Pinpoint the cell where the given text exists, returning its (X, Y) midpoint coordinate. 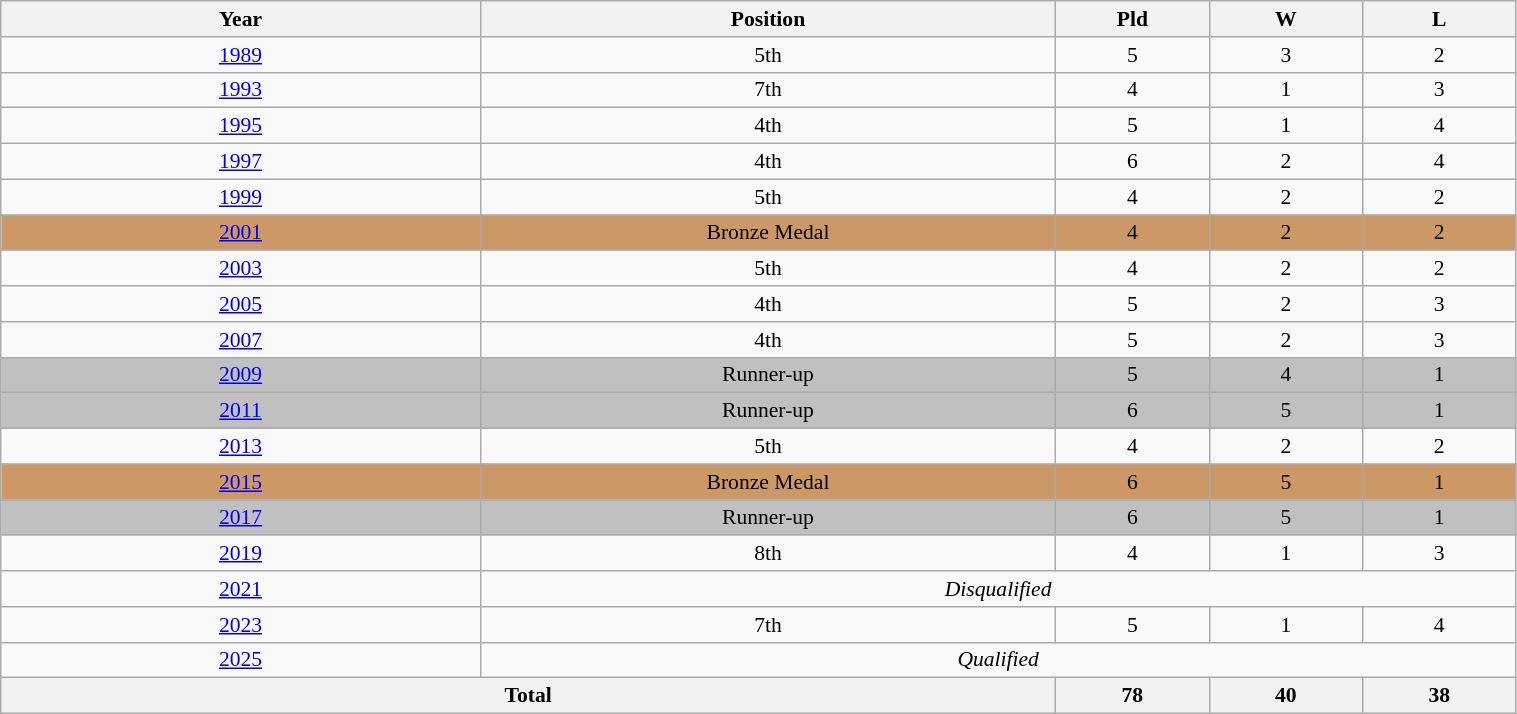
L (1440, 19)
1997 (241, 162)
78 (1132, 696)
Disqualified (998, 589)
2015 (241, 482)
1995 (241, 126)
2019 (241, 554)
Qualified (998, 660)
2013 (241, 447)
1999 (241, 197)
Pld (1132, 19)
Position (768, 19)
2025 (241, 660)
2005 (241, 304)
2007 (241, 340)
2023 (241, 625)
2001 (241, 233)
8th (768, 554)
1989 (241, 55)
2009 (241, 375)
38 (1440, 696)
W (1286, 19)
2011 (241, 411)
40 (1286, 696)
Year (241, 19)
1993 (241, 90)
Total (528, 696)
2017 (241, 518)
2003 (241, 269)
2021 (241, 589)
